Extract the [X, Y] coordinate from the center of the cell holding the provided text.  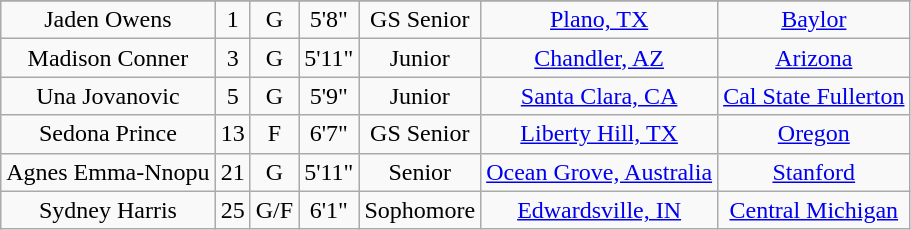
Sophomore [420, 210]
Oregon [814, 134]
Edwardsville, IN [600, 210]
21 [232, 172]
25 [232, 210]
Sydney Harris [108, 210]
Senior [420, 172]
5'9" [329, 96]
Jaden Owens [108, 20]
3 [232, 58]
F [274, 134]
6'1" [329, 210]
Plano, TX [600, 20]
5 [232, 96]
Una Jovanovic [108, 96]
Central Michigan [814, 210]
G/F [274, 210]
Cal State Fullerton [814, 96]
Chandler, AZ [600, 58]
Liberty Hill, TX [600, 134]
13 [232, 134]
Stanford [814, 172]
Madison Conner [108, 58]
Sedona Prince [108, 134]
Arizona [814, 58]
1 [232, 20]
Agnes Emma-Nnopu [108, 172]
6'7" [329, 134]
Ocean Grove, Australia [600, 172]
Santa Clara, CA [600, 96]
Baylor [814, 20]
5'8" [329, 20]
